Capture the cell that displays the provided text and extract its [x, y] central coordinate. 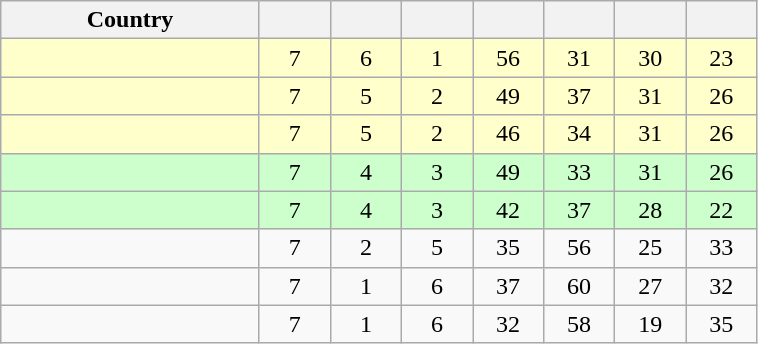
23 [722, 58]
19 [650, 324]
42 [508, 210]
60 [580, 286]
Country [130, 20]
25 [650, 248]
28 [650, 210]
58 [580, 324]
46 [508, 134]
22 [722, 210]
34 [580, 134]
30 [650, 58]
27 [650, 286]
